Pinpoint the cell where the given text exists, returning its [x, y] midpoint coordinate. 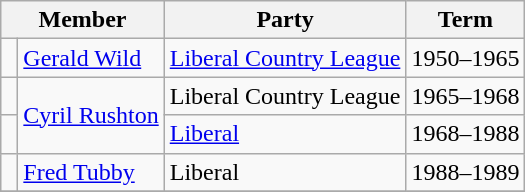
Party [285, 20]
Fred Tubby [91, 172]
Gerald Wild [91, 58]
1965–1968 [466, 96]
1950–1965 [466, 58]
1988–1989 [466, 172]
Term [466, 20]
Member [82, 20]
1968–1988 [466, 134]
Cyril Rushton [91, 115]
